From the cell containing the given text, extract its center point as [X, Y] coordinate. 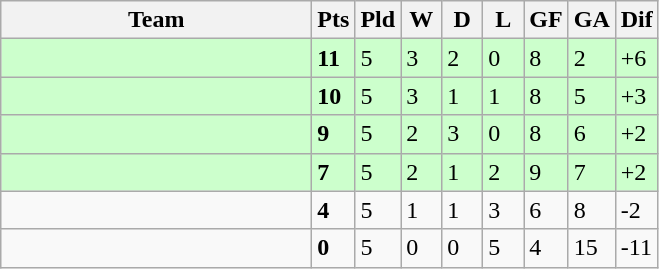
-2 [636, 210]
11 [334, 58]
-11 [636, 248]
D [462, 20]
+6 [636, 58]
L [504, 20]
W [422, 20]
Pld [378, 20]
GF [546, 20]
+3 [636, 96]
Team [156, 20]
Dif [636, 20]
Pts [334, 20]
10 [334, 96]
15 [592, 248]
GA [592, 20]
